From the cell containing the given text, extract its center point as [X, Y] coordinate. 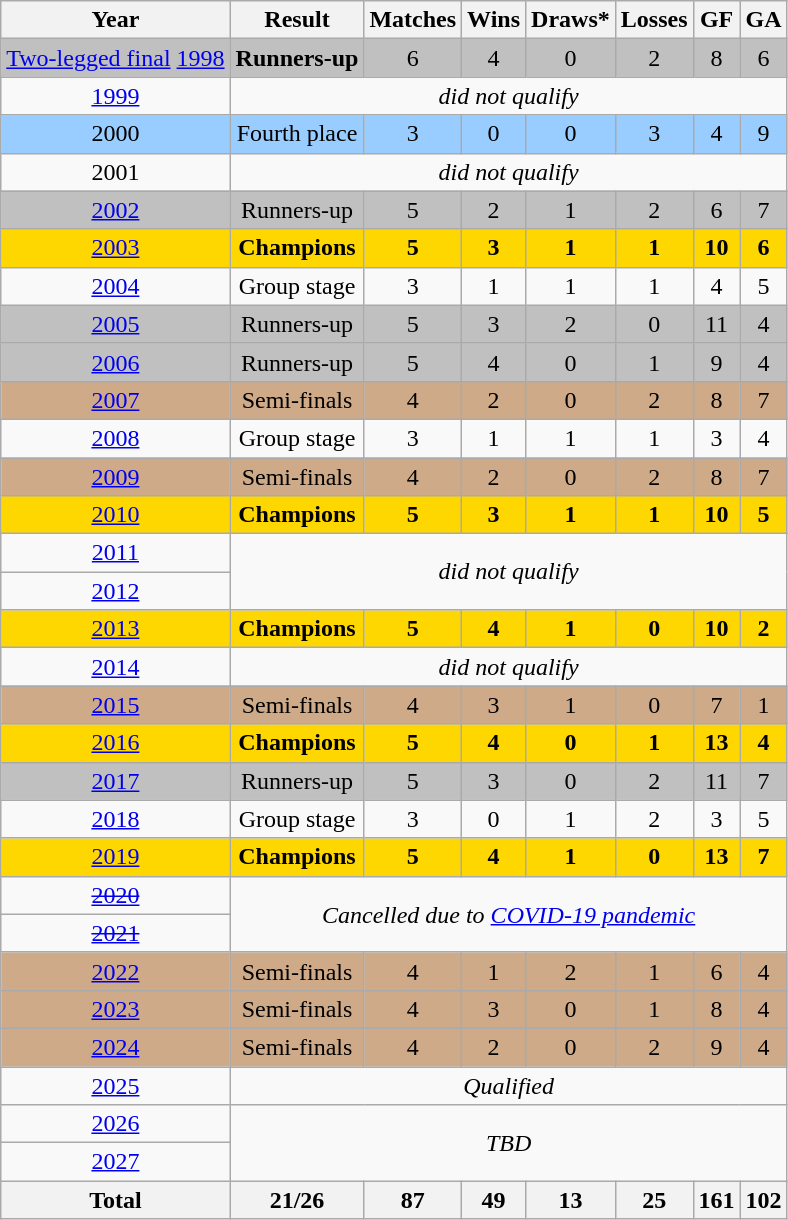
Matches [413, 20]
2005 [116, 324]
GA [764, 20]
2021 [116, 933]
2004 [116, 286]
2016 [116, 743]
Qualified [508, 1085]
2011 [116, 553]
2018 [116, 819]
Year [116, 20]
Result [297, 20]
2015 [116, 705]
Wins [494, 20]
2024 [116, 1047]
Two-legged final 1998 [116, 58]
2002 [116, 210]
2026 [116, 1124]
2010 [116, 515]
Draws* [571, 20]
2003 [116, 248]
Total [116, 1200]
1999 [116, 96]
2012 [116, 591]
2000 [116, 134]
2020 [116, 895]
49 [494, 1200]
Cancelled due to COVID-19 pandemic [508, 914]
2025 [116, 1085]
161 [716, 1200]
2013 [116, 629]
2017 [116, 781]
Fourth place [297, 134]
21/26 [297, 1200]
Losses [654, 20]
2027 [116, 1162]
2008 [116, 438]
2001 [116, 172]
102 [764, 1200]
2007 [116, 400]
2009 [116, 477]
GF [716, 20]
2022 [116, 971]
2019 [116, 857]
87 [413, 1200]
25 [654, 1200]
TBD [508, 1143]
2023 [116, 1009]
2014 [116, 667]
2006 [116, 362]
